Find where the given text appears and provide that cell's center as (X, Y) coordinate. 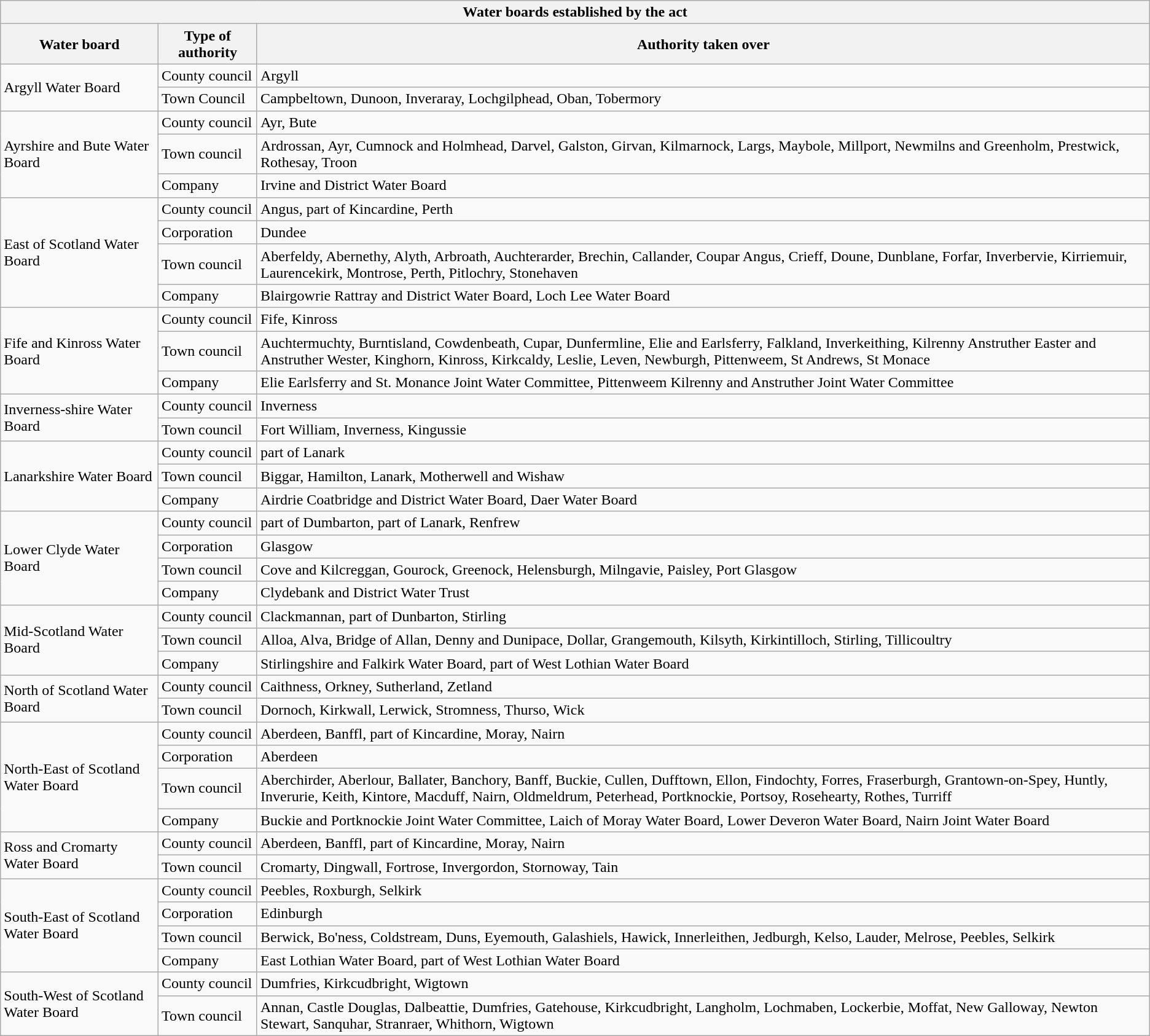
Angus, part of Kincardine, Perth (703, 209)
Clydebank and District Water Trust (703, 593)
Fife, Kinross (703, 319)
part of Dumbarton, part of Lanark, Renfrew (703, 523)
Cove and Kilcreggan, Gourock, Greenock, Helensburgh, Milngavie, Paisley, Port Glasgow (703, 570)
Ayr, Bute (703, 122)
Biggar, Hamilton, Lanark, Motherwell and Wishaw (703, 476)
Type of authority (208, 44)
Dumfries, Kirkcudbright, Wigtown (703, 984)
Lower Clyde Water Board (80, 558)
East Lothian Water Board, part of West Lothian Water Board (703, 960)
Ross and Cromarty Water Board (80, 855)
Campbeltown, Dunoon, Inveraray, Lochgilphead, Oban, Tobermory (703, 99)
Berwick, Bo'ness, Coldstream, Duns, Eyemouth, Galashiels, Hawick, Innerleithen, Jedburgh, Kelso, Lauder, Melrose, Peebles, Selkirk (703, 937)
Alloa, Alva, Bridge of Allan, Denny and Dunipace, Dollar, Grangemouth, Kilsyth, Kirkintilloch, Stirling, Tillicoultry (703, 640)
Stirlingshire and Falkirk Water Board, part of West Lothian Water Board (703, 663)
North-East of Scotland Water Board (80, 777)
Dundee (703, 232)
North of Scotland Water Board (80, 698)
Fife and Kinross Water Board (80, 350)
part of Lanark (703, 453)
Dornoch, Kirkwall, Lerwick, Stromness, Thurso, Wick (703, 710)
Ayrshire and Bute Water Board (80, 154)
Glasgow (703, 546)
Blairgowrie Rattray and District Water Board, Loch Lee Water Board (703, 296)
Authority taken over (703, 44)
Buckie and Portknockie Joint Water Committee, Laich of Moray Water Board, Lower Deveron Water Board, Nairn Joint Water Board (703, 820)
Aberdeen (703, 757)
Lanarkshire Water Board (80, 476)
Caithness, Orkney, Sutherland, Zetland (703, 686)
Water boards established by the act (575, 12)
Clackmannan, part of Dunbarton, Stirling (703, 616)
Mid-Scotland Water Board (80, 640)
Inverness (703, 406)
Water board (80, 44)
Irvine and District Water Board (703, 186)
Town Council (208, 99)
Argyll (703, 76)
Inverness-shire Water Board (80, 418)
Airdrie Coatbridge and District Water Board, Daer Water Board (703, 500)
Peebles, Roxburgh, Selkirk (703, 890)
East of Scotland Water Board (80, 252)
Fort William, Inverness, Kingussie (703, 430)
South-East of Scotland Water Board (80, 925)
Edinburgh (703, 914)
Elie Earlsferry and St. Monance Joint Water Committee, Pittenweem Kilrenny and Anstruther Joint Water Committee (703, 383)
South-West of Scotland Water Board (80, 1004)
Argyll Water Board (80, 87)
Cromarty, Dingwall, Fortrose, Invergordon, Stornoway, Tain (703, 867)
